Determine the [x, y] coordinate at the center of the cell enclosing the given text.  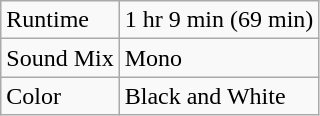
Sound Mix [60, 58]
Mono [219, 58]
Color [60, 96]
Runtime [60, 20]
Black and White [219, 96]
1 hr 9 min (69 min) [219, 20]
